Detect which cell encompasses the target text, then output its (X, Y) center coordinate. 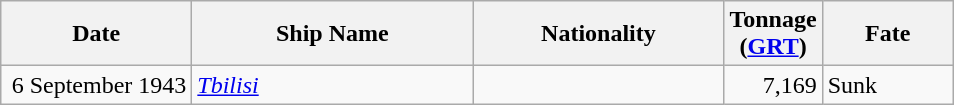
Tbilisi (332, 85)
Tonnage(GRT) (773, 34)
Fate (888, 34)
Ship Name (332, 34)
7,169 (773, 85)
6 September 1943 (96, 85)
Nationality (598, 34)
Date (96, 34)
Sunk (888, 85)
